Search for the cell housing the specified text and yield its (x, y) center coordinate. 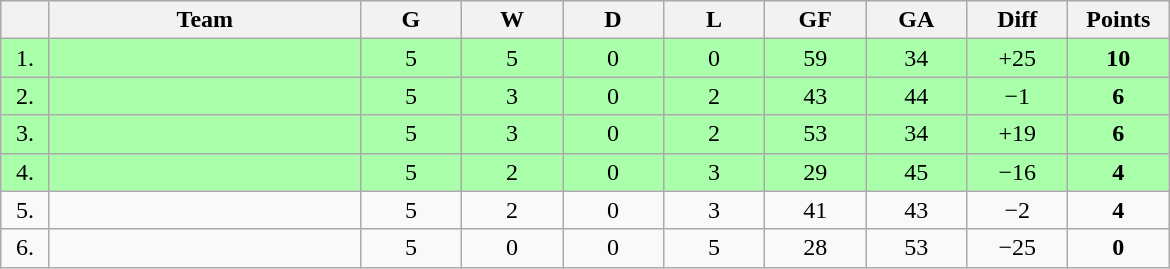
L (714, 20)
Points (1118, 20)
5. (26, 210)
59 (816, 58)
4. (26, 172)
−16 (1018, 172)
6. (26, 248)
+25 (1018, 58)
41 (816, 210)
44 (916, 96)
G (410, 20)
W (512, 20)
28 (816, 248)
2. (26, 96)
−1 (1018, 96)
10 (1118, 58)
29 (816, 172)
1. (26, 58)
Diff (1018, 20)
GF (816, 20)
−2 (1018, 210)
Team (204, 20)
GA (916, 20)
45 (916, 172)
3. (26, 134)
−25 (1018, 248)
D (612, 20)
+19 (1018, 134)
